Pinpoint the cell where the given text exists, returning its (X, Y) midpoint coordinate. 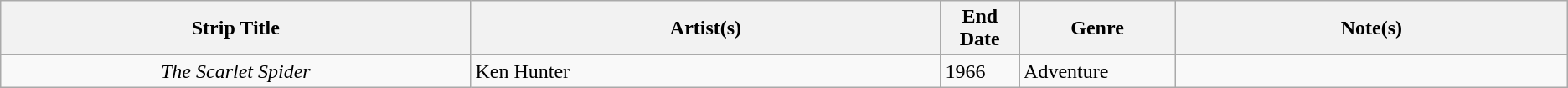
1966 (980, 71)
The Scarlet Spider (236, 71)
Strip Title (236, 28)
End Date (980, 28)
Genre (1097, 28)
Adventure (1097, 71)
Note(s) (1372, 28)
Artist(s) (705, 28)
Ken Hunter (705, 71)
